Output the (x, y) coordinate of the center of the cell containing the given text.  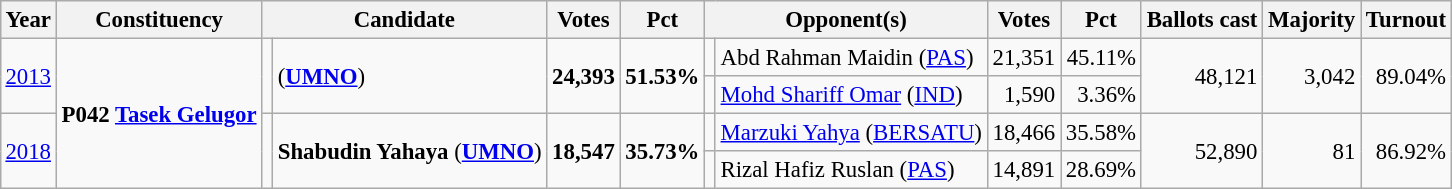
89.04% (1406, 76)
21,351 (1024, 57)
81 (1312, 152)
Majority (1312, 20)
51.53% (662, 76)
Rizal Hafiz Ruslan (PAS) (851, 170)
Year (28, 20)
86.92% (1406, 152)
Marzuki Yahya (BERSATU) (851, 133)
Abd Rahman Maidin (PAS) (851, 57)
3.36% (1100, 95)
1,590 (1024, 95)
3,042 (1312, 76)
35.73% (662, 152)
14,891 (1024, 170)
52,890 (1202, 152)
Candidate (404, 20)
(UMNO) (409, 76)
Mohd Shariff Omar (IND) (851, 95)
35.58% (1100, 133)
Shabudin Yahaya (UMNO) (409, 152)
Turnout (1406, 20)
Constituency (159, 20)
Opponent(s) (846, 20)
2018 (28, 152)
24,393 (584, 76)
2013 (28, 76)
45.11% (1100, 57)
P042 Tasek Gelugor (159, 113)
28.69% (1100, 170)
18,466 (1024, 133)
Ballots cast (1202, 20)
48,121 (1202, 76)
18,547 (584, 152)
